Provide the (x, y) coordinate of the cell's center where the given text is located.  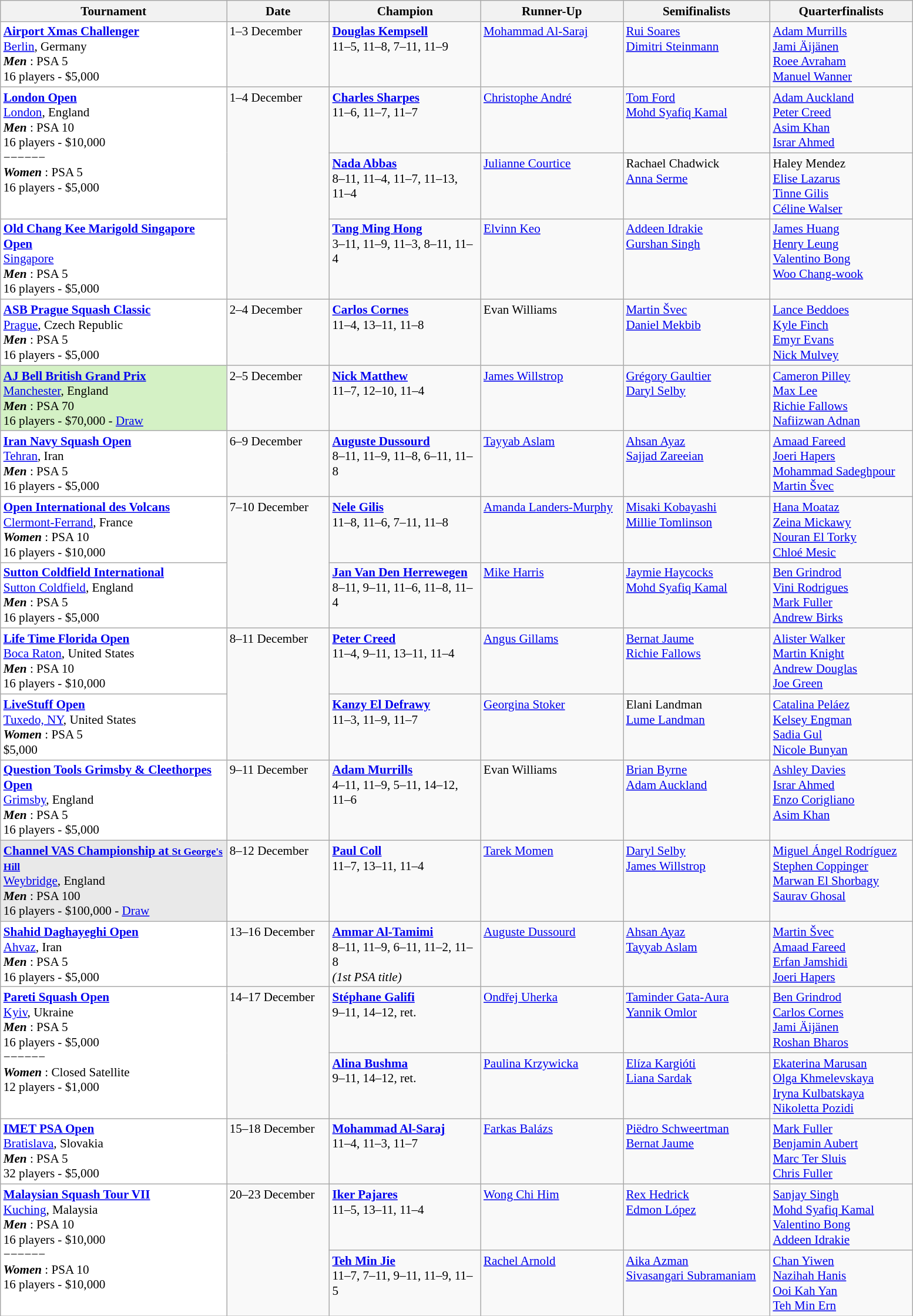
AJ Bell British Grand Prix Manchester, England Men : PSA 7016 players - $70,000 - Draw (114, 398)
Brian Byrne Adam Auckland (696, 800)
Ben Grindrod Vini Rodrigues Mark Fuller Andrew Birks (841, 595)
Ahsan Ayaz Tayyab Aslam (696, 954)
Adam Murrills4–11, 11–9, 5–11, 14–12, 11–6 (405, 800)
Paul Coll11–7, 13–11, 11–4 (405, 881)
2–5 December (278, 398)
Rachel Arnold (552, 1283)
Nada Abbas8–11, 11–4, 11–7, 11–13, 11–4 (405, 186)
Charles Sharpes11–6, 11–7, 11–7 (405, 120)
ASB Prague Squash Classic Prague, Czech Republic Men : PSA 516 players - $5,000 (114, 333)
Rui Soares Dimitri Steinmann (696, 54)
15–18 December (278, 1151)
Iran Navy Squash Open Tehran, Iran Men : PSA 516 players - $5,000 (114, 464)
Georgina Stoker (552, 727)
Stéphane Galifi9–11, 14–12, ret. (405, 1020)
Amanda Landers-Murphy (552, 529)
Life Time Florida Open Boca Raton, United States Men : PSA 1016 players - $10,000 (114, 661)
14–17 December (278, 1053)
Channel VAS Championship at St George's Hill Weybridge, England Men : PSA 10016 players - $100,000 - Draw (114, 881)
Farkas Balázs (552, 1151)
1–4 December (278, 193)
LiveStuff Open Tuxedo, NY, United States Women : PSA 5$5,000 (114, 727)
20–23 December (278, 1250)
Auguste Dussourd (552, 954)
Quarterfinalists (841, 11)
8–12 December (278, 881)
Date (278, 11)
Aika Azman Sivasangari Subramaniam (696, 1283)
2–4 December (278, 333)
Chan Yiwen Nazihah Hanis Ooi Kah Yan Teh Min Ern (841, 1283)
Lance Beddoes Kyle Finch Emyr Evans Nick Mulvey (841, 333)
Alina Bushma9–11, 14–12, ret. (405, 1086)
London Open London, England Men : PSA 1016 players - $10,000−−−−−− Women : PSA 516 players - $5,000 (114, 153)
Sanjay Singh Mohd Syafiq Kamal Valentino Bong Addeen Idrakie (841, 1217)
13–16 December (278, 954)
Cameron Pilley Max Lee Richie Fallows Nafiizwan Adnan (841, 398)
Airport Xmas Challenger Berlin, Germany Men : PSA 516 players - $5,000 (114, 54)
Christophe André (552, 120)
IMET PSA Open Bratislava, Slovakia Men : PSA 532 players - $5,000 (114, 1151)
Elani Landman Lume Landman (696, 727)
Bernat Jaume Richie Fallows (696, 661)
Daryl Selby James Willstrop (696, 881)
Amaad Fareed Joeri Hapers Mohammad Sadeghpour Martin Švec (841, 464)
1–3 December (278, 54)
Teh Min Jie11–7, 7–11, 9–11, 11–9, 11–5 (405, 1283)
Tom Ford Mohd Syafiq Kamal (696, 120)
Elíza Kargióti Liana Sardak (696, 1086)
Wong Chi Him (552, 1217)
Semifinalists (696, 11)
Sutton Coldfield International Sutton Coldfield, England Men : PSA 516 players - $5,000 (114, 595)
Julianne Courtice (552, 186)
Old Chang Kee Marigold Singapore Open Singapore Men : PSA 516 players - $5,000 (114, 258)
Ashley Davies Israr Ahmed Enzo Corigliano Asim Khan (841, 800)
Adam Murrills Jami Äijänen Roee Avraham Manuel Wanner (841, 54)
Tang Ming Hong3–11, 11–9, 11–3, 8–11, 11–4 (405, 258)
Champion (405, 11)
7–10 December (278, 562)
Misaki Kobayashi Millie Tomlinson (696, 529)
Tournament (114, 11)
Malaysian Squash Tour VII Kuching, Malaysia Men : PSA 1016 players - $10,000−−−−−− Women : PSA 1016 players - $10,000 (114, 1250)
Question Tools Grimsby & Cleethorpes Open Grimsby, England Men : PSA 516 players - $5,000 (114, 800)
Tarek Momen (552, 881)
Rachael Chadwick Anna Serme (696, 186)
Miguel Ángel Rodríguez Stephen Coppinger Marwan El Shorbagy Saurav Ghosal (841, 881)
9–11 December (278, 800)
Nick Matthew11–7, 12–10, 11–4 (405, 398)
Jan Van Den Herrewegen8–11, 9–11, 11–6, 11–8, 11–4 (405, 595)
Kanzy El Defrawy11–3, 11–9, 11–7 (405, 727)
Rex Hedrick Edmon López (696, 1217)
Shahid Daghayeghi Open Ahvaz, Iran Men : PSA 516 players - $5,000 (114, 954)
Jaymie Haycocks Mohd Syafiq Kamal (696, 595)
Mike Harris (552, 595)
Runner-Up (552, 11)
Ahsan Ayaz Sajjad Zareeian (696, 464)
Angus Gillams (552, 661)
Ondřej Uherka (552, 1020)
Mohammad Al-Saraj11–4, 11–3, 11–7 (405, 1151)
Carlos Cornes11–4, 13–11, 11–8 (405, 333)
Grégory Gaultier Daryl Selby (696, 398)
Mohammad Al-Saraj (552, 54)
Douglas Kempsell11–5, 11–8, 7–11, 11–9 (405, 54)
James Huang Henry Leung Valentino Bong Woo Chang-wook (841, 258)
Peter Creed11–4, 9–11, 13–11, 11–4 (405, 661)
Adam Auckland Peter Creed Asim Khan Israr Ahmed (841, 120)
Catalina Peláez Kelsey Engman Sadia Gul Nicole Bunyan (841, 727)
Open International des Volcans Clermont-Ferrand, France Women : PSA 1016 players - $10,000 (114, 529)
Hana Moataz Zeina Mickawy Nouran El Torky Chloé Mesic (841, 529)
Piëdro Schweertman Bernat Jaume (696, 1151)
James Willstrop (552, 398)
Paulina Krzywicka (552, 1086)
8–11 December (278, 694)
6–9 December (278, 464)
Pareti Squash Open Kyiv, Ukraine Men : PSA 516 players - $5,000−−−−−− Women : Closed Satellite12 players - $1,000 (114, 1053)
Tayyab Aslam (552, 464)
Ben Grindrod Carlos Cornes Jami Äijänen Roshan Bharos (841, 1020)
Martin Švec Daniel Mekbib (696, 333)
Iker Pajares11–5, 13–11, 11–4 (405, 1217)
Elvinn Keo (552, 258)
Auguste Dussourd8–11, 11–9, 11–8, 6–11, 11–8 (405, 464)
Mark Fuller Benjamin Aubert Marc Ter Sluis Chris Fuller (841, 1151)
Haley Mendez Elise Lazarus Tinne Gilis Céline Walser (841, 186)
Addeen Idrakie Gurshan Singh (696, 258)
Nele Gilis11–8, 11–6, 7–11, 11–8 (405, 529)
Ekaterina Marusan Olga Khmelevskaya Iryna Kulbatskaya Nikoletta Pozidi (841, 1086)
Taminder Gata-Aura Yannik Omlor (696, 1020)
Ammar Al-Tamimi8–11, 11–9, 6–11, 11–2, 11–8(1st PSA title) (405, 954)
Martin Švec Amaad Fareed Erfan Jamshidi Joeri Hapers (841, 954)
Alister Walker Martin Knight Andrew Douglas Joe Green (841, 661)
